Locate the cell with the specified text and output its (X, Y) center coordinate. 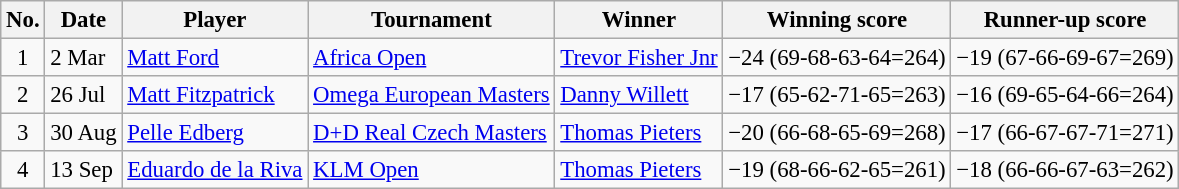
4 (23, 170)
Player (215, 20)
−19 (67-66-69-67=269) (1065, 58)
2 (23, 95)
KLM Open (432, 170)
−24 (69-68-63-64=264) (837, 58)
3 (23, 133)
13 Sep (84, 170)
30 Aug (84, 133)
No. (23, 20)
−17 (65-62-71-65=263) (837, 95)
Winning score (837, 20)
−18 (66-66-67-63=262) (1065, 170)
−20 (66-68-65-69=268) (837, 133)
26 Jul (84, 95)
D+D Real Czech Masters (432, 133)
Pelle Edberg (215, 133)
Date (84, 20)
Winner (639, 20)
2 Mar (84, 58)
Eduardo de la Riva (215, 170)
−16 (69-65-64-66=264) (1065, 95)
Africa Open (432, 58)
−19 (68-66-62-65=261) (837, 170)
Tournament (432, 20)
Trevor Fisher Jnr (639, 58)
Omega European Masters (432, 95)
Danny Willett (639, 95)
Runner-up score (1065, 20)
Matt Ford (215, 58)
1 (23, 58)
−17 (66-67-67-71=271) (1065, 133)
Matt Fitzpatrick (215, 95)
